Find where the given text appears and provide that cell's center as [X, Y] coordinate. 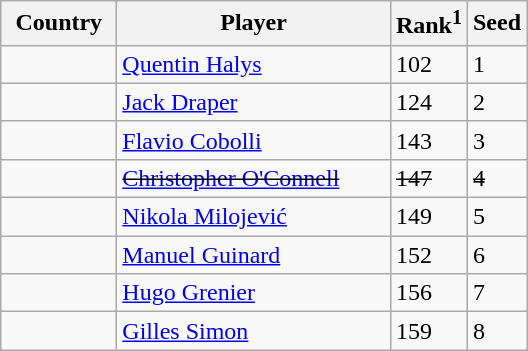
156 [428, 293]
Christopher O'Connell [254, 178]
143 [428, 140]
7 [496, 293]
152 [428, 255]
6 [496, 255]
Country [59, 24]
8 [496, 331]
3 [496, 140]
Player [254, 24]
4 [496, 178]
5 [496, 217]
Gilles Simon [254, 331]
Flavio Cobolli [254, 140]
2 [496, 102]
Quentin Halys [254, 64]
Seed [496, 24]
Nikola Milojević [254, 217]
Manuel Guinard [254, 255]
1 [496, 64]
159 [428, 331]
149 [428, 217]
Jack Draper [254, 102]
124 [428, 102]
Hugo Grenier [254, 293]
147 [428, 178]
102 [428, 64]
Rank1 [428, 24]
